Capture the cell that displays the provided text and extract its [x, y] central coordinate. 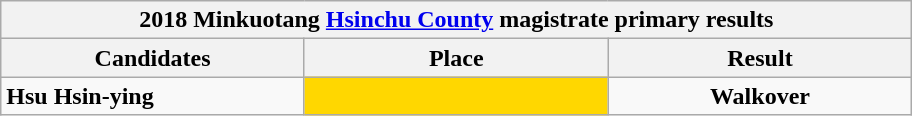
Candidates [153, 58]
Result [760, 58]
Hsu Hsin-ying [153, 96]
2018 Minkuotang Hsinchu County magistrate primary results [456, 20]
Place [456, 58]
Walkover [760, 96]
